From the cell containing the given text, extract its center point as [X, Y] coordinate. 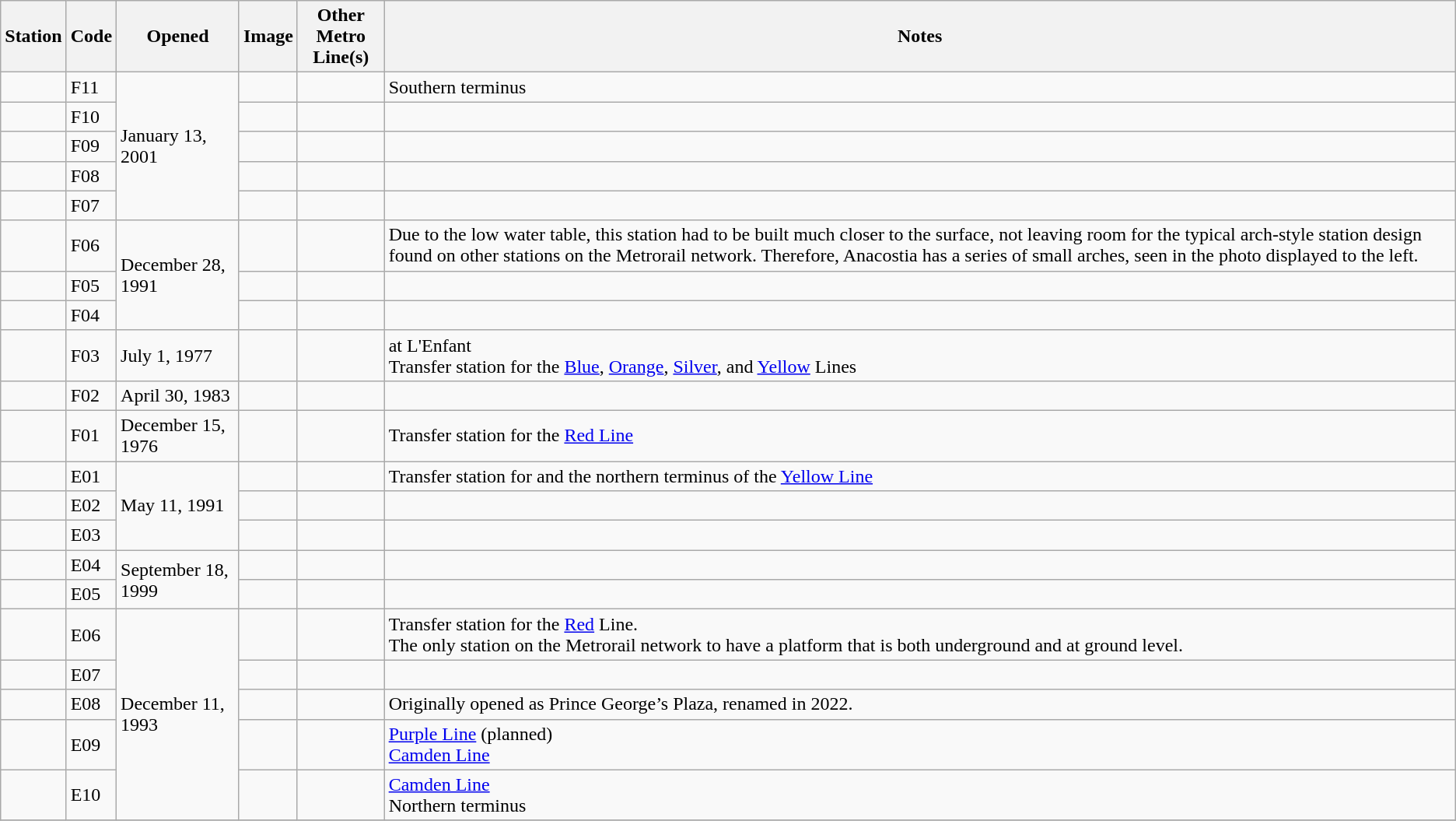
F03 [91, 355]
F02 [91, 395]
E06 [91, 635]
at L'Enfant Transfer station for the Blue, Orange, Silver, and Yellow Lines [919, 355]
E08 [91, 704]
Originally opened as Prince George’s Plaza, renamed in 2022. [919, 704]
Transfer station for the Red Line [919, 436]
E03 [91, 535]
Code [91, 37]
Camden Line Northern terminus [919, 795]
December 28, 1991 [178, 275]
May 11, 1991 [178, 505]
F08 [91, 176]
E01 [91, 475]
December 11, 1993 [178, 714]
F05 [91, 286]
F09 [91, 146]
E07 [91, 675]
E05 [91, 595]
Opened [178, 37]
F06 [91, 246]
F10 [91, 117]
E09 [91, 744]
Transfer station for and the northern terminus of the Yellow Line [919, 475]
Station [33, 37]
Purple Line (planned) Camden Line [919, 744]
December 15, 1976 [178, 436]
July 1, 1977 [178, 355]
F01 [91, 436]
E04 [91, 565]
Image [268, 37]
F11 [91, 87]
E10 [91, 795]
E02 [91, 506]
Southern terminus [919, 87]
F04 [91, 315]
April 30, 1983 [178, 395]
F07 [91, 205]
September 18, 1999 [178, 580]
Other MetroLine(s) [341, 37]
Transfer station for the Red Line.The only station on the Metrorail network to have a platform that is both underground and at ground level. [919, 635]
Notes [919, 37]
January 13, 2001 [178, 146]
